Return the (x, y) coordinate for the center point of the cell that contains the specified text.  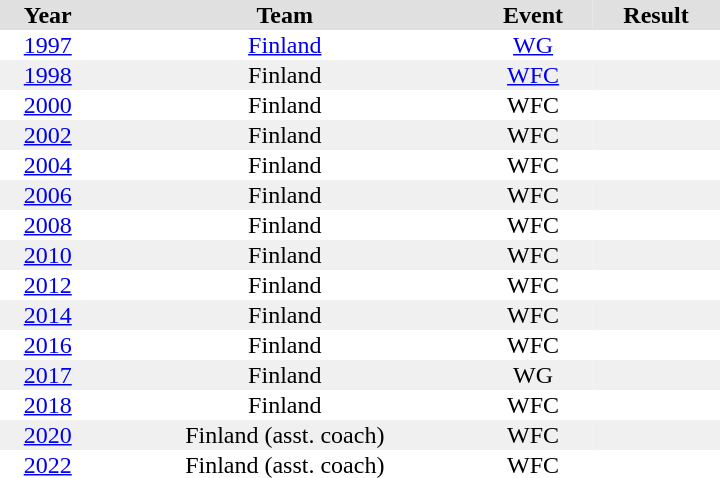
2014 (48, 315)
2000 (48, 105)
2020 (48, 435)
Team (284, 15)
2002 (48, 135)
2016 (48, 345)
Finland (asst. coach) (284, 435)
1998 (48, 75)
2017 (48, 375)
Year (48, 15)
2004 (48, 165)
1997 (48, 45)
2008 (48, 225)
Event (533, 15)
2018 (48, 405)
2010 (48, 255)
2012 (48, 285)
Result (656, 15)
2006 (48, 195)
